Scan for the cell matching the given text and deliver its (X, Y) coordinate at center. 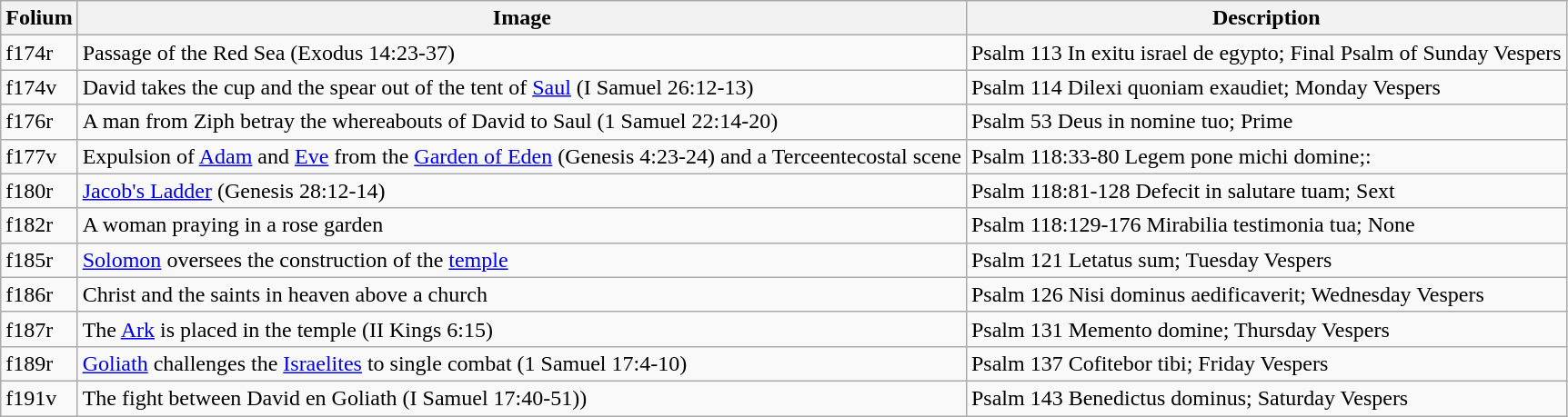
f174r (39, 53)
Passage of the Red Sea (Exodus 14:23-37) (522, 53)
f176r (39, 122)
Psalm 143 Benedictus dominus; Saturday Vespers (1266, 398)
f191v (39, 398)
A man from Ziph betray the whereabouts of David to Saul (1 Samuel 22:14-20) (522, 122)
Psalm 137 Cofitebor tibi; Friday Vespers (1266, 363)
Psalm 113 In exitu israel de egypto; Final Psalm of Sunday Vespers (1266, 53)
David takes the cup and the spear out of the tent of Saul (I Samuel 26:12-13) (522, 87)
f189r (39, 363)
f186r (39, 294)
Psalm 131 Memento domine; Thursday Vespers (1266, 329)
f177v (39, 156)
The fight between David en Goliath (I Samuel 17:40-51)) (522, 398)
Psalm 121 Letatus sum; Tuesday Vespers (1266, 260)
A woman praying in a rose garden (522, 225)
Psalm 118:81-128 Defecit in salutare tuam; Sext (1266, 191)
Image (522, 18)
The Ark is placed in the temple (II Kings 6:15) (522, 329)
f187r (39, 329)
Christ and the saints in heaven above a church (522, 294)
Psalm 53 Deus in nomine tuo; Prime (1266, 122)
Jacob's Ladder (Genesis 28:12-14) (522, 191)
Description (1266, 18)
Goliath challenges the Israelites to single combat (1 Samuel 17:4-10) (522, 363)
f174v (39, 87)
Psalm 118:129-176 Mirabilia testimonia tua; None (1266, 225)
Psalm 114 Dilexi quoniam exaudiet; Monday Vespers (1266, 87)
Solomon oversees the construction of the temple (522, 260)
Folium (39, 18)
Psalm 126 Nisi dominus aedificaverit; Wednesday Vespers (1266, 294)
Expulsion of Adam and Eve from the Garden of Eden (Genesis 4:23-24) and a Terceentecostal scene (522, 156)
Psalm 118:33-80 Legem pone michi domine;: (1266, 156)
f180r (39, 191)
f182r (39, 225)
f185r (39, 260)
